Output the (X, Y) coordinate of the center of the cell containing the given text.  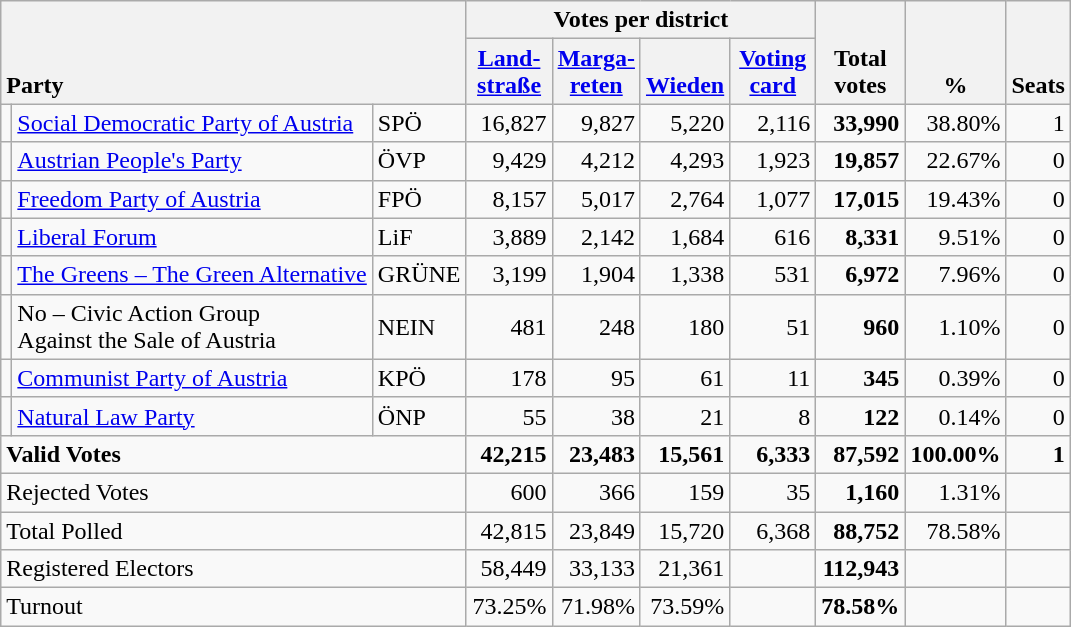
2,142 (596, 237)
9,827 (596, 123)
531 (773, 275)
42,815 (509, 531)
600 (509, 492)
1,923 (773, 161)
33,990 (860, 123)
LiF (419, 237)
Social Democratic Party of Austria (192, 123)
Turnout (234, 607)
345 (860, 378)
Votingcard (773, 72)
21 (684, 416)
35 (773, 492)
73.59% (684, 607)
Communist Party of Austria (192, 378)
71.98% (596, 607)
33,133 (596, 569)
ÖNP (419, 416)
9,429 (509, 161)
5,017 (596, 199)
NEIN (419, 326)
9.51% (956, 237)
Rejected Votes (234, 492)
2,764 (684, 199)
6,972 (860, 275)
Freedom Party of Austria (192, 199)
6,368 (773, 531)
2,116 (773, 123)
GRÜNE (419, 275)
21,361 (684, 569)
1.10% (956, 326)
38 (596, 416)
3,199 (509, 275)
No – Civic Action GroupAgainst the Sale of Austria (192, 326)
23,483 (596, 454)
0.14% (956, 416)
4,212 (596, 161)
Marga-reten (596, 72)
FPÖ (419, 199)
19.43% (956, 199)
159 (684, 492)
15,720 (684, 531)
KPÖ (419, 378)
23,849 (596, 531)
Natural Law Party (192, 416)
Votes per district (641, 20)
481 (509, 326)
100.00% (956, 454)
Austrian People's Party (192, 161)
1,684 (684, 237)
248 (596, 326)
960 (860, 326)
1,077 (773, 199)
73.25% (509, 607)
8,331 (860, 237)
61 (684, 378)
55 (509, 416)
51 (773, 326)
Wieden (684, 72)
15,561 (684, 454)
1,904 (596, 275)
366 (596, 492)
17,015 (860, 199)
58,449 (509, 569)
Registered Electors (234, 569)
38.80% (956, 123)
Party (234, 52)
11 (773, 378)
5,220 (684, 123)
112,943 (860, 569)
122 (860, 416)
178 (509, 378)
Valid Votes (234, 454)
19,857 (860, 161)
8,157 (509, 199)
95 (596, 378)
The Greens – The Green Alternative (192, 275)
87,592 (860, 454)
616 (773, 237)
1,338 (684, 275)
180 (684, 326)
4,293 (684, 161)
Total Polled (234, 531)
Seats (1038, 52)
42,215 (509, 454)
6,333 (773, 454)
22.67% (956, 161)
Liberal Forum (192, 237)
% (956, 52)
16,827 (509, 123)
1.31% (956, 492)
0.39% (956, 378)
8 (773, 416)
88,752 (860, 531)
Land-straße (509, 72)
7.96% (956, 275)
Totalvotes (860, 52)
ÖVP (419, 161)
3,889 (509, 237)
1,160 (860, 492)
SPÖ (419, 123)
